From the cell containing the given text, extract its center point as (X, Y) coordinate. 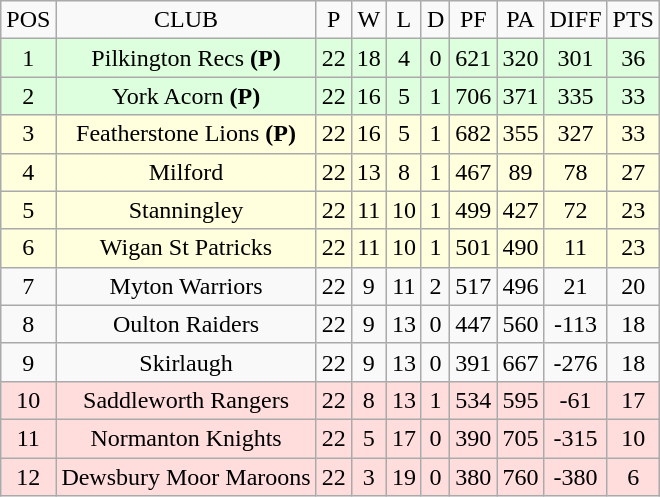
-113 (576, 324)
301 (576, 58)
Normanton Knights (186, 438)
621 (474, 58)
760 (520, 477)
667 (520, 362)
Saddleworth Rangers (186, 400)
335 (576, 96)
20 (633, 286)
P (334, 20)
89 (520, 172)
-276 (576, 362)
York Acorn (P) (186, 96)
12 (28, 477)
595 (520, 400)
517 (474, 286)
PTS (633, 20)
Stanningley (186, 210)
DIFF (576, 20)
501 (474, 248)
PF (474, 20)
Skirlaugh (186, 362)
Featherstone Lions (P) (186, 134)
371 (520, 96)
W (368, 20)
391 (474, 362)
496 (520, 286)
36 (633, 58)
682 (474, 134)
427 (520, 210)
-61 (576, 400)
PA (520, 20)
21 (576, 286)
-315 (576, 438)
Myton Warriors (186, 286)
320 (520, 58)
CLUB (186, 20)
327 (576, 134)
447 (474, 324)
Pilkington Recs (P) (186, 58)
Dewsbury Moor Maroons (186, 477)
19 (404, 477)
560 (520, 324)
27 (633, 172)
390 (474, 438)
72 (576, 210)
Wigan St Patricks (186, 248)
POS (28, 20)
-380 (576, 477)
L (404, 20)
467 (474, 172)
Milford (186, 172)
705 (520, 438)
D (435, 20)
78 (576, 172)
499 (474, 210)
380 (474, 477)
490 (520, 248)
534 (474, 400)
7 (28, 286)
706 (474, 96)
Oulton Raiders (186, 324)
355 (520, 134)
